Scan for the cell matching the given text and deliver its [X, Y] coordinate at center. 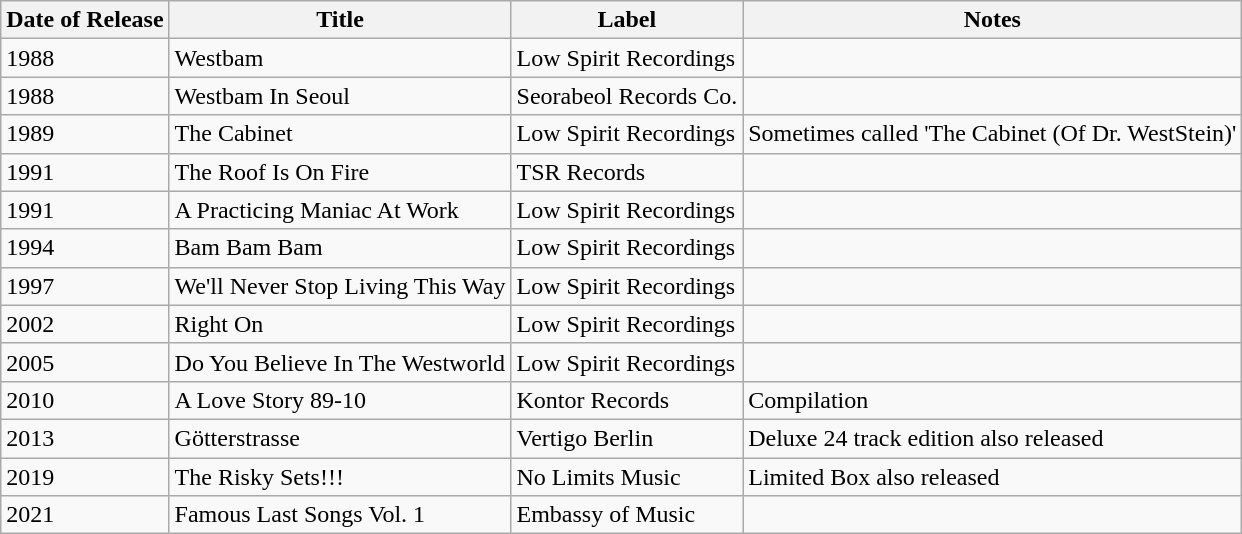
2010 [85, 400]
Notes [992, 20]
2013 [85, 438]
2021 [85, 515]
TSR Records [627, 172]
Westbam In Seoul [340, 96]
1989 [85, 134]
A Love Story 89-10 [340, 400]
Date of Release [85, 20]
Götterstrasse [340, 438]
Bam Bam Bam [340, 248]
Limited Box also released [992, 477]
The Cabinet [340, 134]
Sometimes called 'The Cabinet (Of Dr. WestStein)' [992, 134]
Westbam [340, 58]
Kontor Records [627, 400]
Compilation [992, 400]
The Risky Sets!!! [340, 477]
No Limits Music [627, 477]
Right On [340, 324]
Embassy of Music [627, 515]
Do You Believe In The Westworld [340, 362]
Famous Last Songs Vol. 1 [340, 515]
Seorabeol Records Co. [627, 96]
2019 [85, 477]
2002 [85, 324]
1997 [85, 286]
Title [340, 20]
1994 [85, 248]
Label [627, 20]
A Practicing Maniac At Work [340, 210]
2005 [85, 362]
We'll Never Stop Living This Way [340, 286]
Deluxe 24 track edition also released [992, 438]
The Roof Is On Fire [340, 172]
Vertigo Berlin [627, 438]
